Return the (X, Y) coordinate for the center point of the cell that contains the specified text.  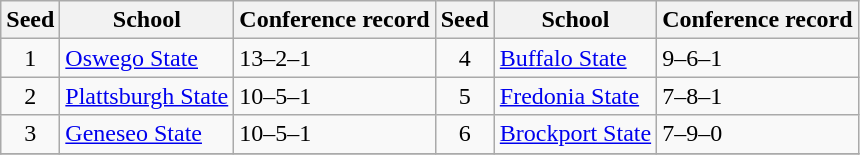
5 (464, 96)
13–2–1 (334, 58)
Brockport State (575, 134)
Oswego State (147, 58)
3 (30, 134)
7–8–1 (758, 96)
Plattsburgh State (147, 96)
2 (30, 96)
6 (464, 134)
9–6–1 (758, 58)
7–9–0 (758, 134)
Fredonia State (575, 96)
1 (30, 58)
4 (464, 58)
Geneseo State (147, 134)
Buffalo State (575, 58)
